Locate the cell with the specified text and output its (X, Y) center coordinate. 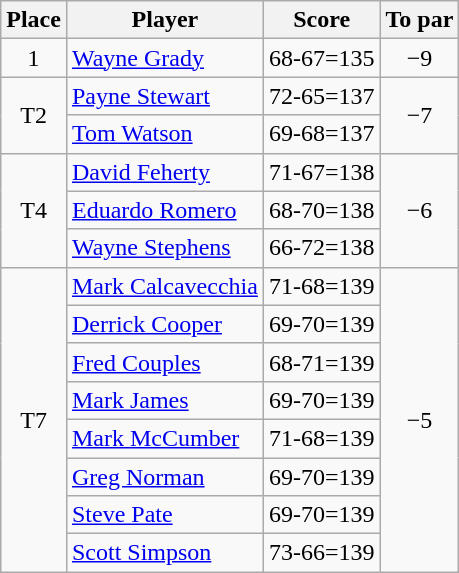
72-65=137 (322, 96)
68-71=139 (322, 362)
Scott Simpson (164, 553)
68-67=135 (322, 58)
T7 (34, 419)
Payne Stewart (164, 96)
−9 (420, 58)
To par (420, 20)
Mark McCumber (164, 438)
Fred Couples (164, 362)
71-67=138 (322, 172)
Place (34, 20)
Player (164, 20)
Greg Norman (164, 477)
66-72=138 (322, 248)
T4 (34, 210)
Wayne Stephens (164, 248)
Derrick Cooper (164, 324)
Mark James (164, 400)
68-70=138 (322, 210)
David Feherty (164, 172)
T2 (34, 115)
69-68=137 (322, 134)
1 (34, 58)
−5 (420, 419)
Score (322, 20)
73-66=139 (322, 553)
Eduardo Romero (164, 210)
Wayne Grady (164, 58)
Mark Calcavecchia (164, 286)
Tom Watson (164, 134)
−6 (420, 210)
Steve Pate (164, 515)
−7 (420, 115)
